From the cell containing the given text, extract its center point as [x, y] coordinate. 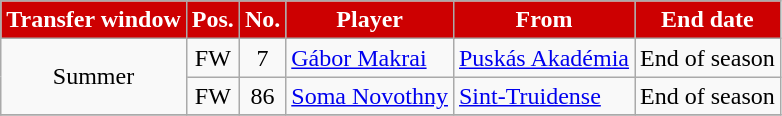
No. [262, 20]
Gábor Makrai [370, 58]
Summer [94, 77]
86 [262, 96]
Puskás Akadémia [544, 58]
Pos. [212, 20]
Soma Novothny [370, 96]
7 [262, 58]
Transfer window [94, 20]
Sint-Truidense [544, 96]
End date [708, 20]
From [544, 20]
Player [370, 20]
